Determine the [x, y] coordinate at the center of the cell enclosing the given text.  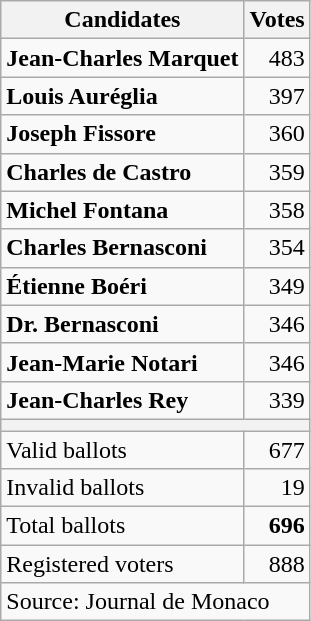
354 [277, 248]
19 [277, 488]
Joseph Fissore [122, 134]
Jean-Charles Rey [122, 400]
Louis Auréglia [122, 96]
358 [277, 210]
349 [277, 286]
677 [277, 449]
Jean-Charles Marquet [122, 58]
Invalid ballots [122, 488]
Jean-Marie Notari [122, 362]
Votes [277, 20]
483 [277, 58]
359 [277, 172]
Dr. Bernasconi [122, 324]
Source: Journal de Monaco [156, 602]
Étienne Boéri [122, 286]
Charles de Castro [122, 172]
Candidates [122, 20]
696 [277, 526]
339 [277, 400]
Michel Fontana [122, 210]
Charles Bernasconi [122, 248]
Valid ballots [122, 449]
888 [277, 564]
360 [277, 134]
Total ballots [122, 526]
397 [277, 96]
Registered voters [122, 564]
